Identify which cell holds the provided text, then report its [x, y] central coordinate. 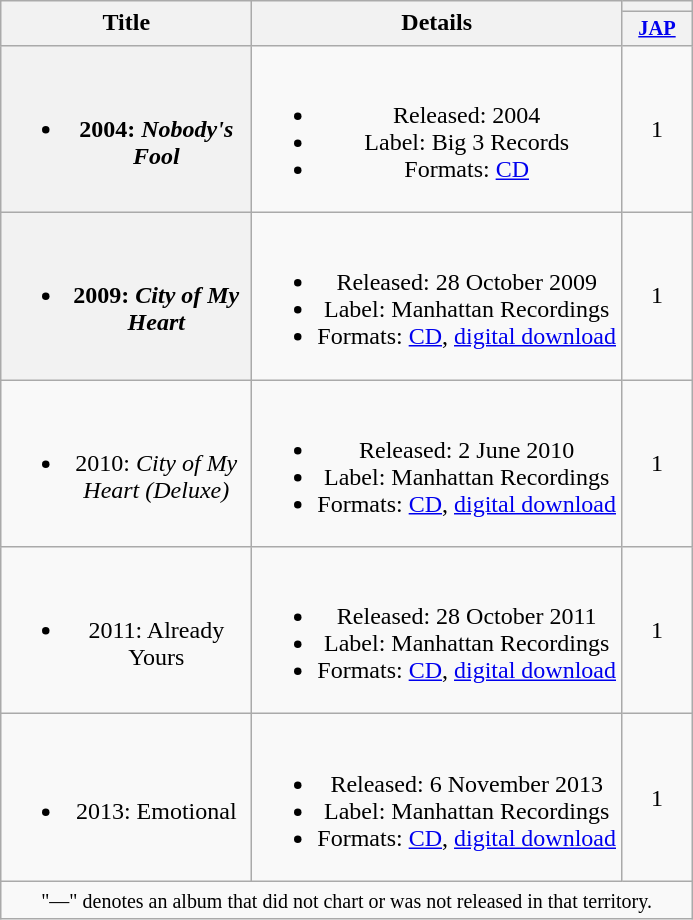
Released: 2 June 2010Label: Manhattan RecordingsFormats: CD, digital download [437, 464]
Released: 28 October 2009Label: Manhattan RecordingsFormats: CD, digital download [437, 296]
Released: 6 November 2013Label: Manhattan RecordingsFormats: CD, digital download [437, 798]
2009: City of My Heart [126, 296]
JAP [658, 29]
2013: Emotional [126, 798]
2011: Already Yours [126, 630]
2010: City of My Heart (Deluxe) [126, 464]
2004: Nobody's Fool [126, 128]
Title [126, 24]
"—" denotes an album that did not chart or was not released in that territory. [347, 900]
Details [437, 24]
Released: 28 October 2011Label: Manhattan RecordingsFormats: CD, digital download [437, 630]
Released: 2004Label: Big 3 RecordsFormats: CD [437, 128]
